Extract the [x, y] coordinate from the center of the cell holding the provided text.  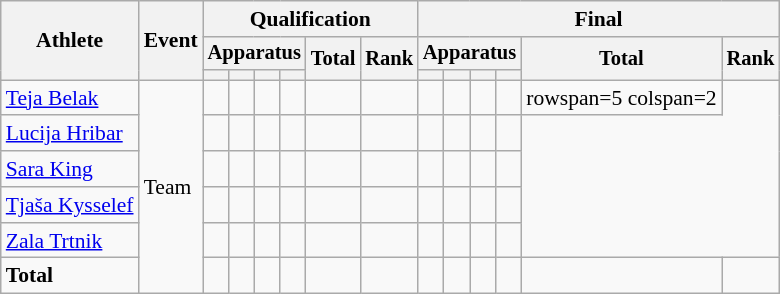
Qualification [310, 19]
Sara King [70, 169]
Team [171, 187]
Teja Belak [70, 98]
Athlete [70, 40]
Lucija Hribar [70, 134]
Tjaša Kysselef [70, 205]
Event [171, 40]
Zala Trtnik [70, 241]
rowspan=5 colspan=2 [622, 98]
Final [598, 19]
